Pinpoint the cell where the given text exists, returning its (x, y) midpoint coordinate. 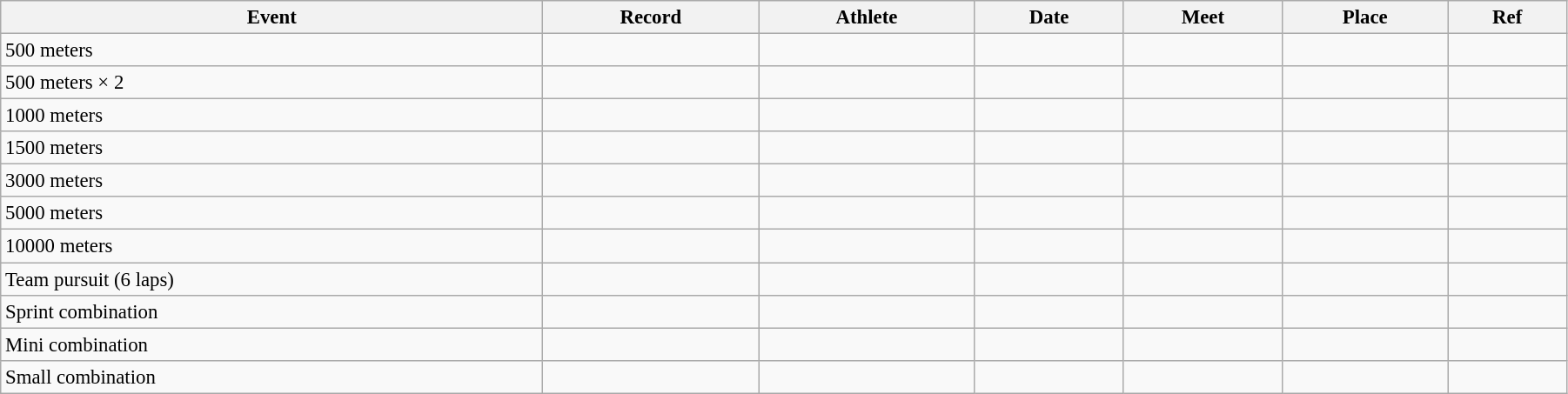
10000 meters (271, 246)
Sprint combination (271, 311)
500 meters × 2 (271, 83)
5000 meters (271, 213)
Small combination (271, 377)
Team pursuit (6 laps) (271, 279)
Record (651, 17)
Meet (1203, 17)
Athlete (867, 17)
Mini combination (271, 344)
3000 meters (271, 181)
Ref (1507, 17)
Date (1049, 17)
Place (1365, 17)
500 meters (271, 50)
1000 meters (271, 116)
Event (271, 17)
1500 meters (271, 148)
